Output the [x, y] coordinate of the center of the cell containing the given text.  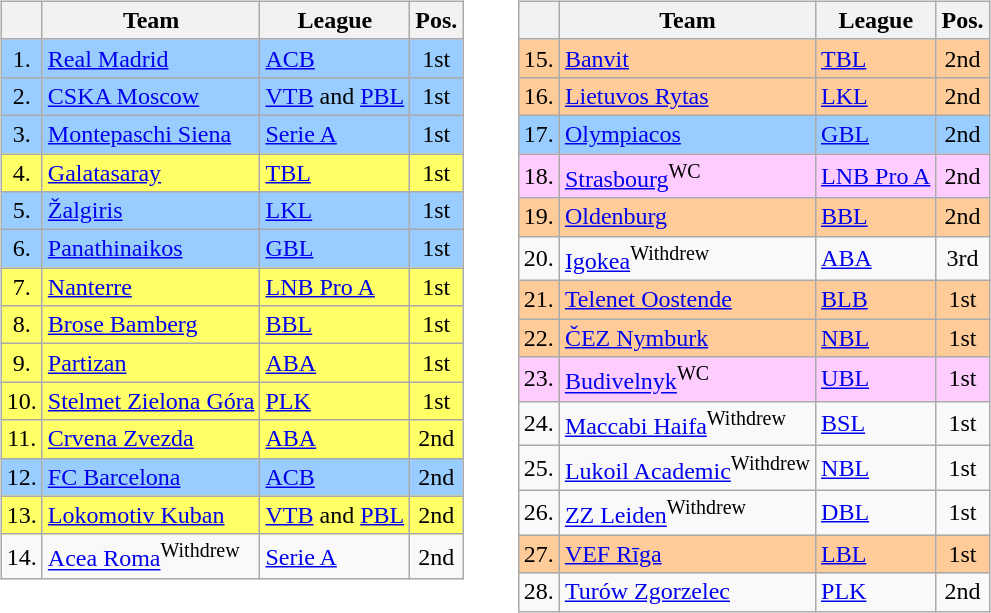
11. [22, 439]
14. [22, 556]
Banvit [687, 58]
26. [538, 512]
2. [22, 96]
13. [22, 515]
Maccabi HaifaWithdrew [687, 424]
Panathinaikos [151, 249]
10. [22, 401]
6. [22, 249]
Lietuvos Rytas [687, 96]
12. [22, 477]
25. [538, 468]
3. [22, 134]
Real Madrid [151, 58]
FC Barcelona [151, 477]
Lukoil AcademicWithdrew [687, 468]
5. [22, 211]
20. [538, 258]
Stelmet Zielona Góra [151, 401]
BLB [876, 300]
BSL [876, 424]
VEF Rīga [687, 554]
22. [538, 338]
Nanterre [151, 287]
23. [538, 380]
DBL [876, 512]
Telenet Oostende [687, 300]
28. [538, 592]
Brose Bamberg [151, 325]
UBL [876, 380]
LBL [876, 554]
StrasbourgWC [687, 176]
Crvena Zvezda [151, 439]
27. [538, 554]
IgokeaWithdrew [687, 258]
4. [22, 173]
24. [538, 424]
Montepaschi Siena [151, 134]
ZZ LeidenWithdrew [687, 512]
Žalgiris [151, 211]
16. [538, 96]
7. [22, 287]
17. [538, 134]
1. [22, 58]
Olympiacos [687, 134]
15. [538, 58]
Galatasaray [151, 173]
18. [538, 176]
3rd [962, 258]
9. [22, 363]
Acea RomaWithdrew [151, 556]
Turów Zgorzelec [687, 592]
19. [538, 217]
ČEZ Nymburk [687, 338]
BudivelnykWC [687, 380]
CSKA Moscow [151, 96]
Partizan [151, 363]
21. [538, 300]
8. [22, 325]
Lokomotiv Kuban [151, 515]
Oldenburg [687, 217]
